Extract the [X, Y] coordinate from the center of the cell holding the provided text.  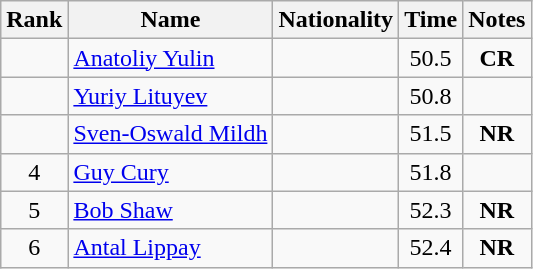
Nationality [336, 20]
Antal Lippay [170, 248]
Time [431, 20]
4 [34, 172]
Sven-Oswald Mildh [170, 134]
6 [34, 248]
CR [497, 58]
Guy Cury [170, 172]
51.5 [431, 134]
Anatoliy Yulin [170, 58]
52.3 [431, 210]
52.4 [431, 248]
5 [34, 210]
Name [170, 20]
51.8 [431, 172]
50.8 [431, 96]
Notes [497, 20]
Yuriy Lituyev [170, 96]
Rank [34, 20]
50.5 [431, 58]
Bob Shaw [170, 210]
